For the text-containing cell, return its midpoint in [X, Y] coordinate format. 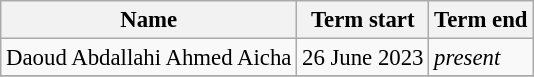
Term end [481, 20]
Name [149, 20]
26 June 2023 [363, 58]
Term start [363, 20]
Daoud Abdallahi Ahmed Aicha [149, 58]
present [481, 58]
